Identify which cell holds the provided text, then report its [X, Y] central coordinate. 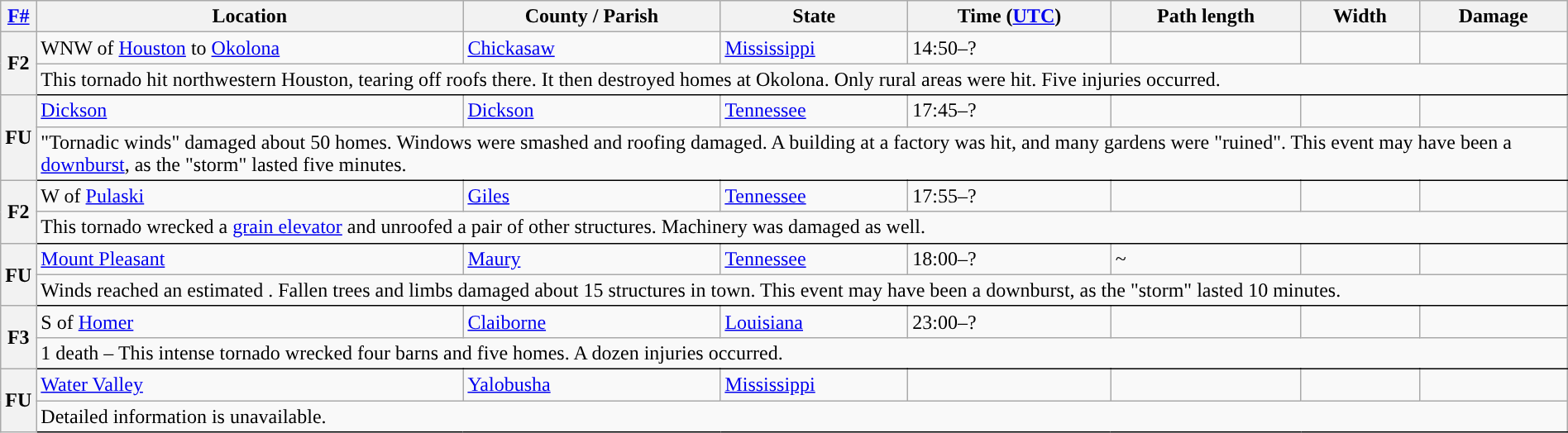
17:45–? [1009, 111]
Yalobusha [592, 384]
~ [1206, 259]
14:50–? [1009, 48]
Claiborne [592, 321]
WNW of Houston to Okolona [250, 48]
Path length [1206, 17]
County / Parish [592, 17]
Maury [592, 259]
F# [18, 17]
Water Valley [250, 384]
Width [1360, 17]
State [814, 17]
Mount Pleasant [250, 259]
This tornado wrecked a grain elevator and unroofed a pair of other structures. Machinery was damaged as well. [802, 227]
18:00–? [1009, 259]
Chickasaw [592, 48]
F3 [18, 337]
Louisiana [814, 321]
23:00–? [1009, 321]
W of Pulaski [250, 196]
Giles [592, 196]
17:55–? [1009, 196]
1 death – This intense tornado wrecked four barns and five homes. A dozen injuries occurred. [802, 353]
Location [250, 17]
Time (UTC) [1009, 17]
Detailed information is unavailable. [802, 416]
Damage [1494, 17]
S of Homer [250, 321]
